Search for the cell housing the specified text and yield its [X, Y] center coordinate. 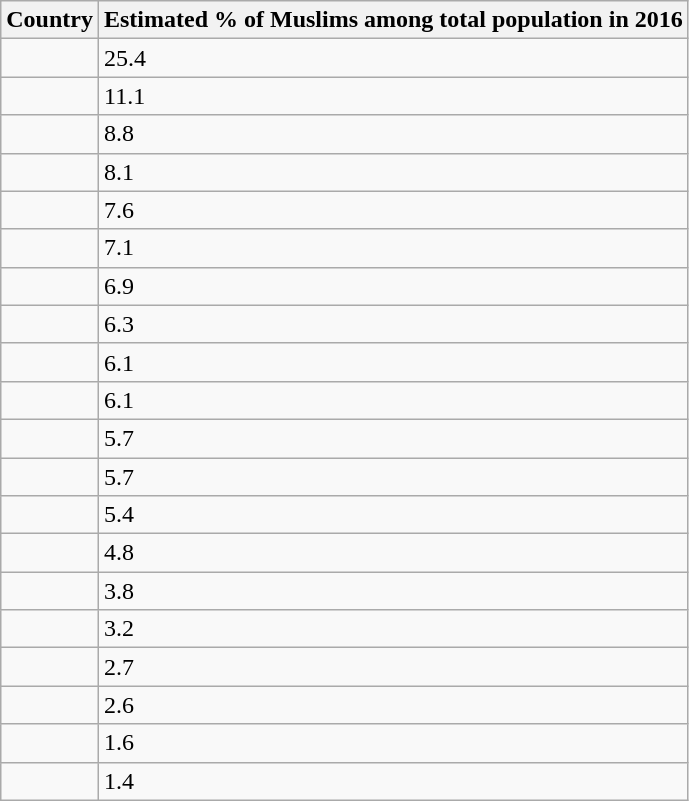
2.6 [393, 705]
Country [50, 20]
6.9 [393, 286]
3.2 [393, 629]
8.8 [393, 134]
1.4 [393, 781]
6.3 [393, 324]
11.1 [393, 96]
7.1 [393, 248]
Estimated % of Muslims among total population in 2016 [393, 20]
25.4 [393, 58]
5.4 [393, 515]
3.8 [393, 591]
4.8 [393, 553]
8.1 [393, 172]
7.6 [393, 210]
2.7 [393, 667]
1.6 [393, 743]
